Capture the cell that displays the provided text and extract its (x, y) central coordinate. 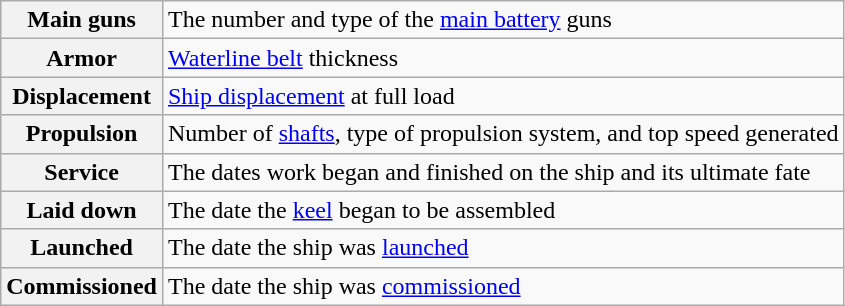
Number of shafts, type of propulsion system, and top speed generated (503, 134)
The dates work began and finished on the ship and its ultimate fate (503, 172)
The number and type of the main battery guns (503, 20)
Waterline belt thickness (503, 58)
Service (82, 172)
The date the ship was commissioned (503, 286)
Propulsion (82, 134)
The date the keel began to be assembled (503, 210)
Commissioned (82, 286)
Displacement (82, 96)
Ship displacement at full load (503, 96)
Main guns (82, 20)
Laid down (82, 210)
The date the ship was launched (503, 248)
Launched (82, 248)
Armor (82, 58)
